Capture the cell that displays the provided text and extract its (x, y) central coordinate. 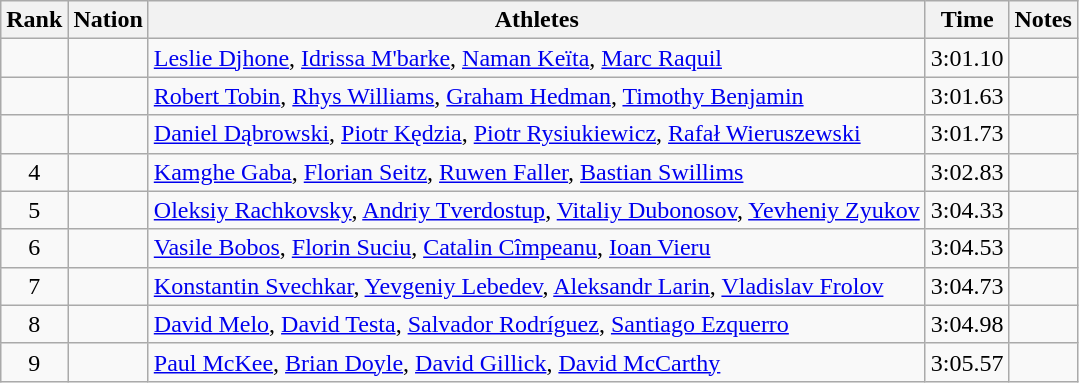
3:04.33 (967, 210)
Daniel Dąbrowski, Piotr Kędzia, Piotr Rysiukiewicz, Rafał Wieruszewski (536, 134)
3:01.63 (967, 96)
Oleksiy Rachkovsky, Andriy Tverdostup, Vitaliy Dubonosov, Yevheniy Zyukov (536, 210)
9 (34, 362)
Rank (34, 20)
4 (34, 172)
6 (34, 248)
7 (34, 286)
David Melo, David Testa, Salvador Rodríguez, Santiago Ezquerro (536, 324)
5 (34, 210)
Time (967, 20)
3:04.53 (967, 248)
Athletes (536, 20)
Notes (1043, 20)
3:01.73 (967, 134)
Kamghe Gaba, Florian Seitz, Ruwen Faller, Bastian Swillims (536, 172)
Robert Tobin, Rhys Williams, Graham Hedman, Timothy Benjamin (536, 96)
3:02.83 (967, 172)
3:05.57 (967, 362)
Konstantin Svechkar, Yevgeniy Lebedev, Aleksandr Larin, Vladislav Frolov (536, 286)
3:04.98 (967, 324)
Nation (108, 20)
Paul McKee, Brian Doyle, David Gillick, David McCarthy (536, 362)
Vasile Bobos, Florin Suciu, Catalin Cîmpeanu, Ioan Vieru (536, 248)
Leslie Djhone, Idrissa M'barke, Naman Keïta, Marc Raquil (536, 58)
3:01.10 (967, 58)
3:04.73 (967, 286)
8 (34, 324)
